Find where the given text appears and provide that cell's center as [x, y] coordinate. 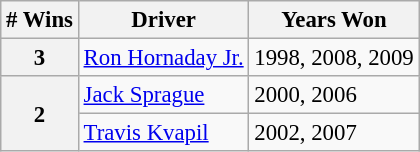
Ron Hornaday Jr. [164, 58]
1998, 2008, 2009 [334, 58]
Driver [164, 20]
Jack Sprague [164, 95]
2000, 2006 [334, 95]
# Wins [40, 20]
3 [40, 58]
Travis Kvapil [164, 133]
2002, 2007 [334, 133]
Years Won [334, 20]
2 [40, 114]
